Identify which cell holds the provided text, then report its (X, Y) central coordinate. 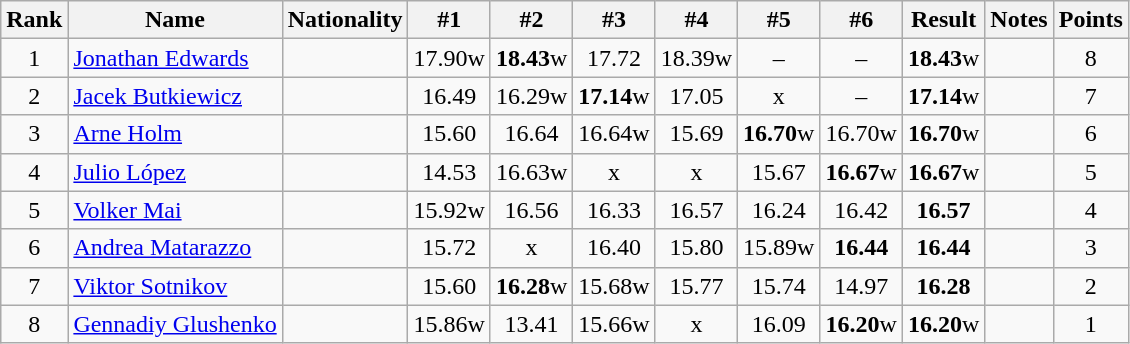
15.74 (779, 286)
Result (943, 20)
16.29w (531, 96)
Nationality (345, 20)
Julio López (175, 172)
15.72 (449, 248)
Arne Holm (175, 134)
Andrea Matarazzo (175, 248)
16.09 (779, 324)
#3 (614, 20)
Name (175, 20)
15.66w (614, 324)
Gennadiy Glushenko (175, 324)
Viktor Sotnikov (175, 286)
15.68w (614, 286)
16.64 (531, 134)
15.89w (779, 248)
Notes (1019, 20)
16.63w (531, 172)
16.56 (531, 210)
Points (1090, 20)
Volker Mai (175, 210)
#1 (449, 20)
15.67 (779, 172)
18.39w (696, 58)
15.80 (696, 248)
15.77 (696, 286)
Jonathan Edwards (175, 58)
16.28 (943, 286)
#2 (531, 20)
16.33 (614, 210)
16.49 (449, 96)
16.28w (531, 286)
15.86w (449, 324)
14.53 (449, 172)
16.42 (861, 210)
16.24 (779, 210)
16.64w (614, 134)
#4 (696, 20)
15.69 (696, 134)
#6 (861, 20)
Rank (34, 20)
17.90w (449, 58)
Jacek Butkiewicz (175, 96)
15.92w (449, 210)
14.97 (861, 286)
13.41 (531, 324)
16.40 (614, 248)
17.05 (696, 96)
#5 (779, 20)
17.72 (614, 58)
